Determine the (x, y) coordinate at the center of the cell enclosing the given text.  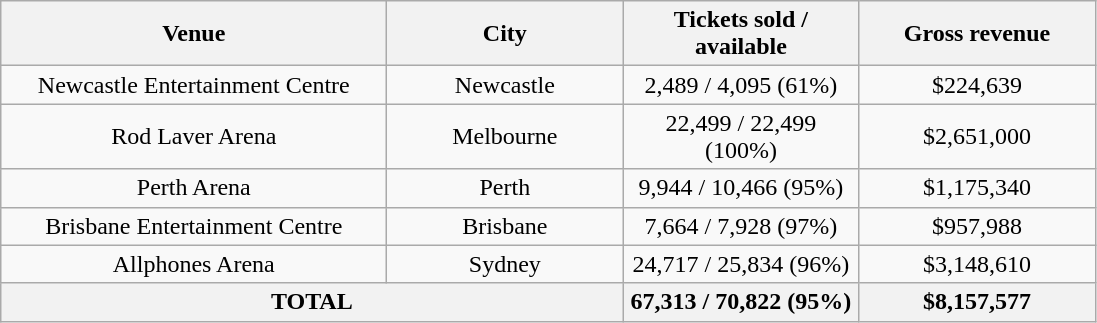
$1,175,340 (977, 188)
67,313 / 70,822 (95%) (741, 302)
$3,148,610 (977, 264)
$8,157,577 (977, 302)
Venue (194, 34)
Brisbane Entertainment Centre (194, 226)
Gross revenue (977, 34)
Rod Laver Arena (194, 136)
2,489 / 4,095 (61%) (741, 85)
$957,988 (977, 226)
Perth (505, 188)
$224,639 (977, 85)
Tickets sold / available (741, 34)
Newcastle (505, 85)
9,944 / 10,466 (95%) (741, 188)
TOTAL (312, 302)
24,717 / 25,834 (96%) (741, 264)
City (505, 34)
Newcastle Entertainment Centre (194, 85)
22,499 / 22,499 (100%) (741, 136)
Allphones Arena (194, 264)
Sydney (505, 264)
Brisbane (505, 226)
$2,651,000 (977, 136)
Perth Arena (194, 188)
Melbourne (505, 136)
7,664 / 7,928 (97%) (741, 226)
